Scan for the cell matching the given text and deliver its [x, y] coordinate at center. 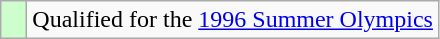
Qualified for the 1996 Summer Olympics [233, 20]
